From the cell containing the given text, extract its center point as [X, Y] coordinate. 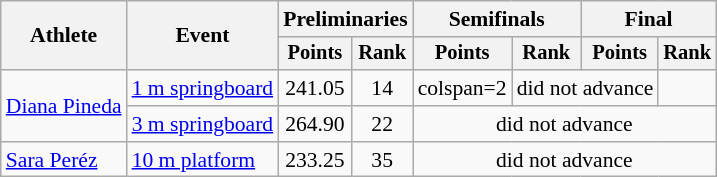
264.90 [315, 124]
Athlete [64, 36]
colspan=2 [462, 88]
Final [648, 19]
Diana Pineda [64, 106]
Semifinals [497, 19]
14 [382, 88]
22 [382, 124]
Preliminaries [345, 19]
1 m springboard [203, 88]
241.05 [315, 88]
Event [203, 36]
3 m springboard [203, 124]
